Return the [x, y] coordinate for the center point of the cell that contains the specified text.  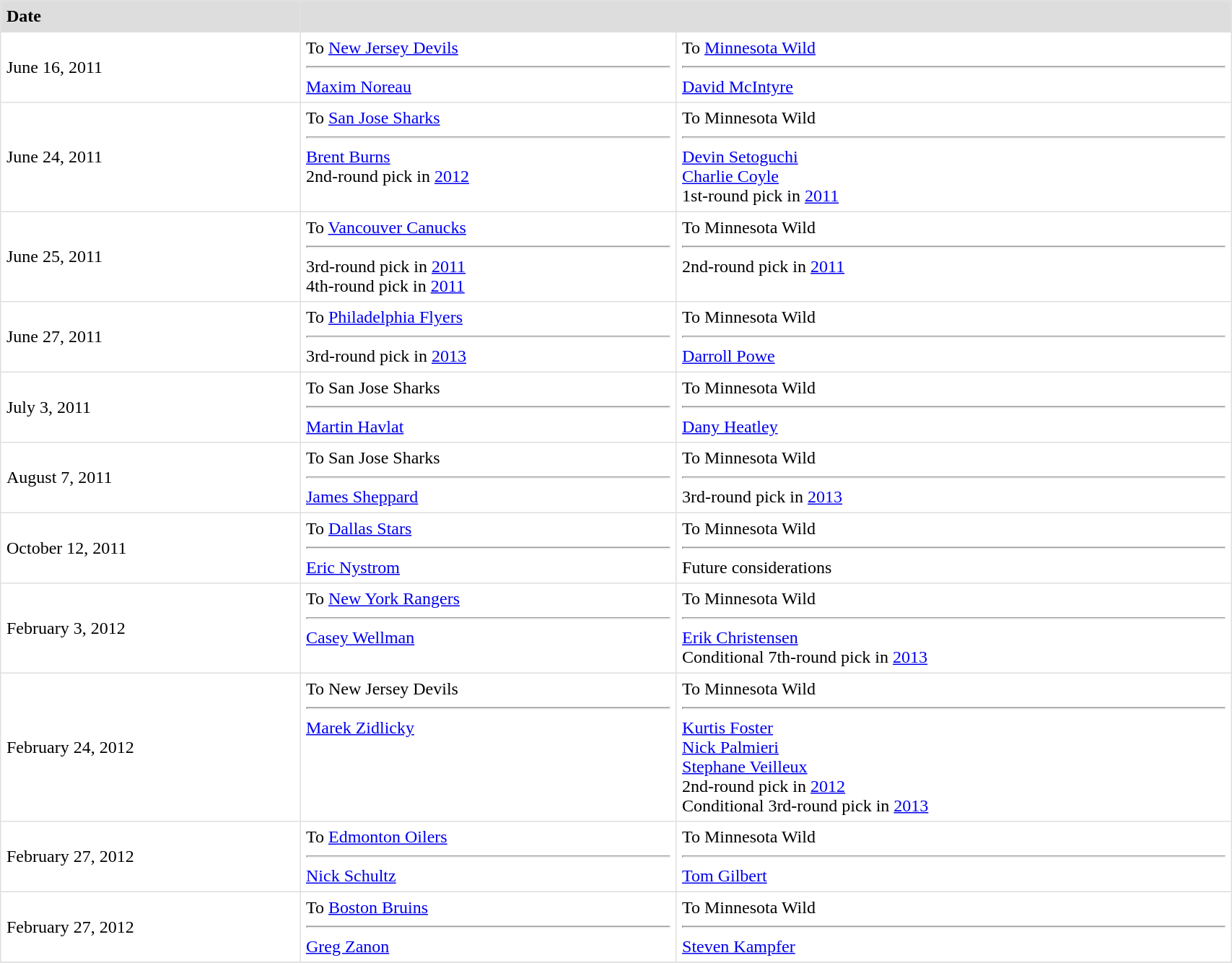
To Dallas Stars Eric Nystrom [488, 548]
To Minnesota Wild Dany Heatley [954, 407]
February 3, 2012 [150, 628]
To Minnesota Wild Steven Kampfer [954, 927]
To Minnesota Wild Tom Gilbert [954, 857]
To Minnesota Wild 3rd-round pick in 2013 [954, 478]
To Minnesota Wild 2nd-round pick in 2011 [954, 256]
To New Jersey Devils Maxim Noreau [488, 67]
To Boston Bruins Greg Zanon [488, 927]
June 24, 2011 [150, 157]
To Philadelphia Flyers 3rd-round pick in 2013 [488, 337]
February 24, 2012 [150, 747]
To Minnesota Wild Devin SetoguchiCharlie Coyle1st-round pick in 2011 [954, 157]
To San Jose Sharks Brent Burns2nd-round pick in 2012 [488, 157]
To Minnesota Wild David McIntyre [954, 67]
To Minnesota Wild Darroll Powe [954, 337]
July 3, 2011 [150, 407]
To Edmonton Oilers Nick Schultz [488, 857]
October 12, 2011 [150, 548]
To San Jose Sharks James Sheppard [488, 478]
To Minnesota Wild Erik ChristensenConditional 7th-round pick in 2013 [954, 628]
To New Jersey Devils Marek Zidlicky [488, 747]
To Minnesota Wild Future considerations [954, 548]
Date [150, 17]
To Vancouver Canucks 3rd-round pick in 20114th-round pick in 2011 [488, 256]
To New York Rangers Casey Wellman [488, 628]
June 16, 2011 [150, 67]
August 7, 2011 [150, 478]
June 25, 2011 [150, 256]
June 27, 2011 [150, 337]
To Minnesota Wild Kurtis FosterNick PalmieriStephane Veilleux2nd-round pick in 2012Conditional 3rd-round pick in 2013 [954, 747]
To San Jose Sharks Martin Havlat [488, 407]
